Locate the cell with the specified text and output its [x, y] center coordinate. 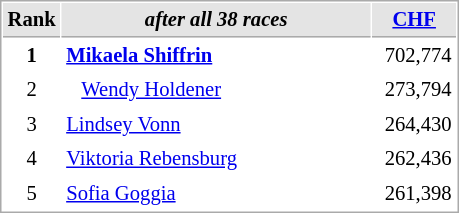
264,430 [414, 124]
Wendy Holdener [216, 90]
2 [32, 90]
3 [32, 124]
Sofia Goggia [216, 194]
Rank [32, 20]
262,436 [414, 158]
after all 38 races [216, 20]
5 [32, 194]
702,774 [414, 56]
1 [32, 56]
261,398 [414, 194]
Mikaela Shiffrin [216, 56]
CHF [414, 20]
Lindsey Vonn [216, 124]
4 [32, 158]
273,794 [414, 90]
Viktoria Rebensburg [216, 158]
